Return the (x, y) coordinate for the center point of the cell that contains the specified text.  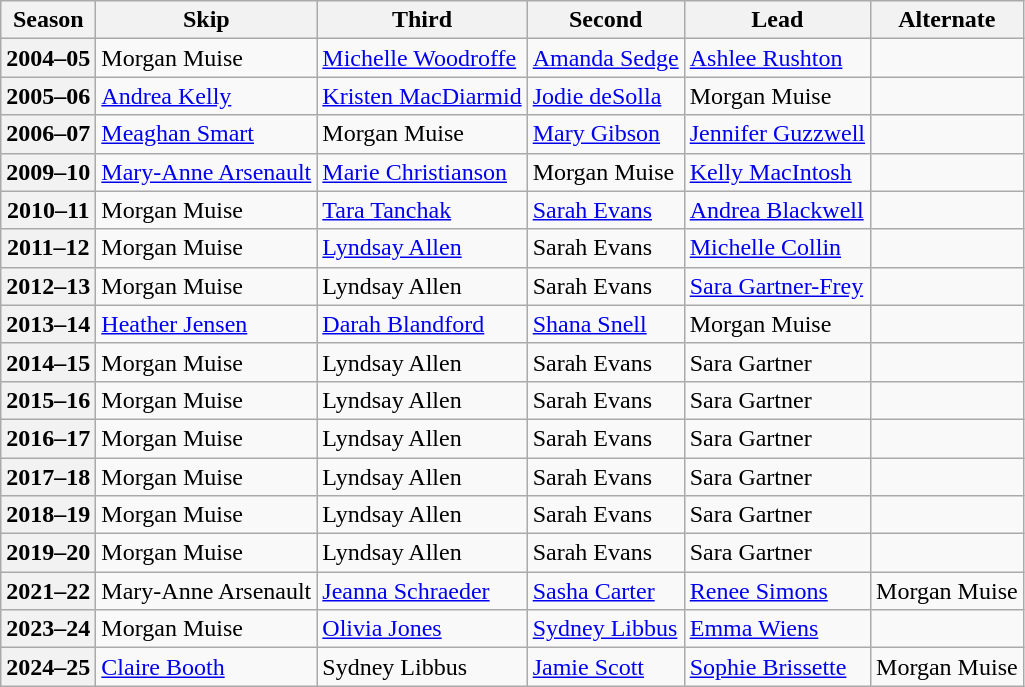
Shana Snell (606, 324)
Jodie deSolla (606, 96)
Marie Christianson (422, 172)
2018–19 (48, 515)
Renee Simons (777, 591)
2015–16 (48, 400)
Andrea Blackwell (777, 210)
2006–07 (48, 134)
Sasha Carter (606, 591)
Emma Wiens (777, 629)
Claire Booth (206, 667)
Amanda Sedge (606, 58)
Jeanna Schraeder (422, 591)
2017–18 (48, 477)
Kelly MacIntosh (777, 172)
Michelle Woodroffe (422, 58)
2005–06 (48, 96)
Lead (777, 20)
2013–14 (48, 324)
Mary Gibson (606, 134)
2023–24 (48, 629)
Michelle Collin (777, 248)
Darah Blandford (422, 324)
2010–11 (48, 210)
Skip (206, 20)
Sophie Brissette (777, 667)
Third (422, 20)
2016–17 (48, 438)
2019–20 (48, 553)
Alternate (948, 20)
Jamie Scott (606, 667)
2012–13 (48, 286)
Heather Jensen (206, 324)
2024–25 (48, 667)
Ashlee Rushton (777, 58)
Meaghan Smart (206, 134)
2009–10 (48, 172)
Tara Tanchak (422, 210)
2011–12 (48, 248)
Season (48, 20)
Andrea Kelly (206, 96)
2014–15 (48, 362)
Second (606, 20)
Jennifer Guzzwell (777, 134)
Olivia Jones (422, 629)
2004–05 (48, 58)
2021–22 (48, 591)
Kristen MacDiarmid (422, 96)
Sara Gartner-Frey (777, 286)
